For the text-containing cell, return its midpoint in [X, Y] coordinate format. 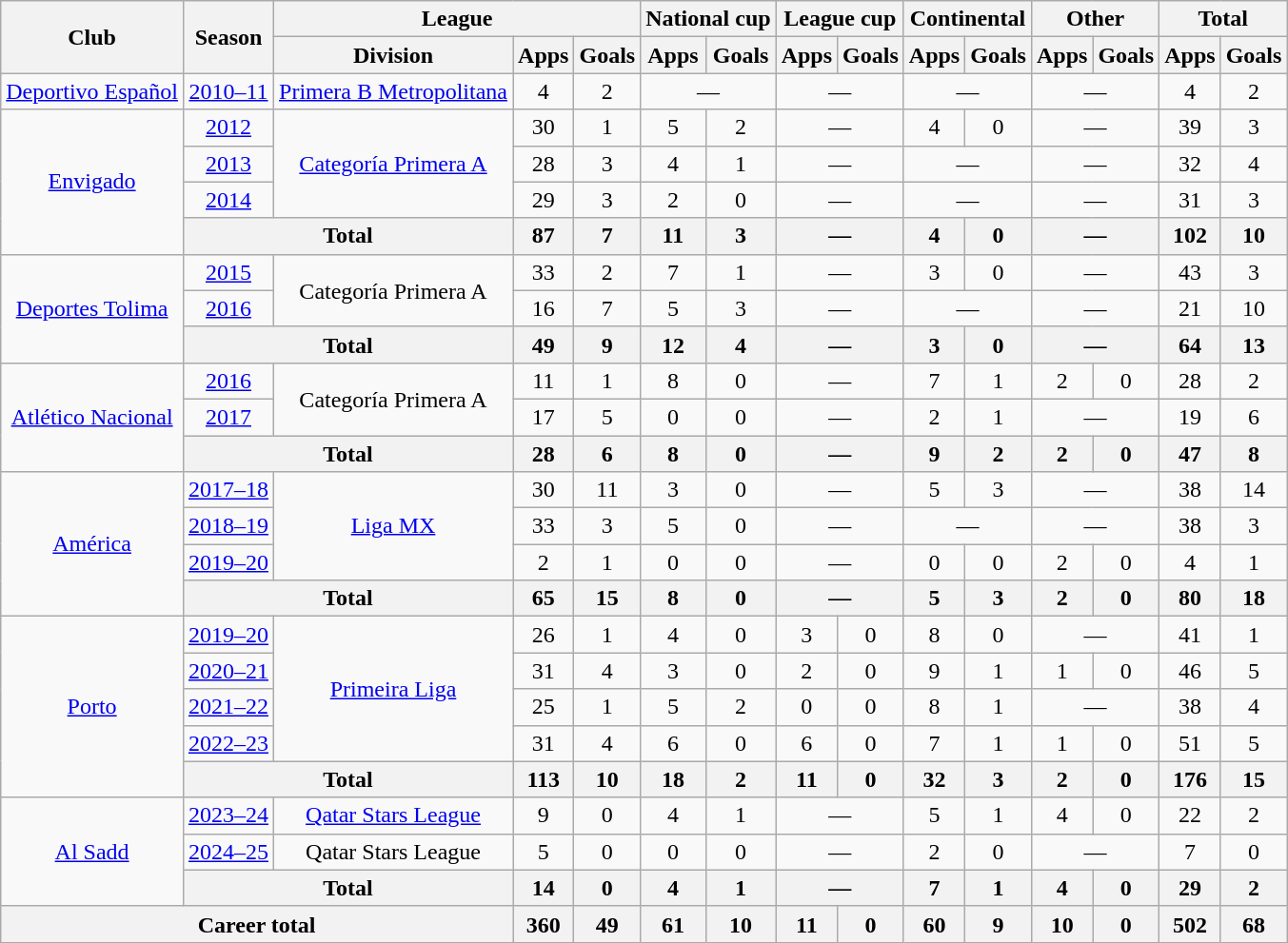
102 [1190, 236]
2015 [228, 272]
19 [1190, 417]
Liga MX [394, 526]
Porto [92, 707]
65 [544, 599]
2012 [228, 128]
2010–11 [228, 91]
2024–25 [228, 852]
Other [1095, 19]
Primera B Metropolitana [394, 91]
26 [544, 635]
2018–19 [228, 526]
25 [544, 707]
Deportes Tolima [92, 308]
Envigado [92, 182]
51 [1190, 743]
13 [1254, 344]
43 [1190, 272]
16 [544, 308]
2017–18 [228, 490]
Continental [967, 19]
Division [394, 55]
22 [1190, 815]
68 [1254, 924]
39 [1190, 128]
80 [1190, 599]
502 [1190, 924]
National cup [708, 19]
64 [1190, 344]
Al Sadd [92, 852]
América [92, 544]
Primeira Liga [394, 689]
61 [673, 924]
League [457, 19]
2021–22 [228, 707]
17 [544, 417]
Atlético Nacional [92, 417]
League cup [840, 19]
2023–24 [228, 815]
113 [544, 779]
2022–23 [228, 743]
60 [934, 924]
Season [228, 37]
Career total [257, 924]
176 [1190, 779]
Club [92, 37]
87 [544, 236]
2017 [228, 417]
Deportivo Español [92, 91]
47 [1190, 454]
360 [544, 924]
46 [1190, 671]
2013 [228, 164]
2014 [228, 200]
41 [1190, 635]
2020–21 [228, 671]
12 [673, 344]
21 [1190, 308]
